Identify which cell holds the provided text, then report its [x, y] central coordinate. 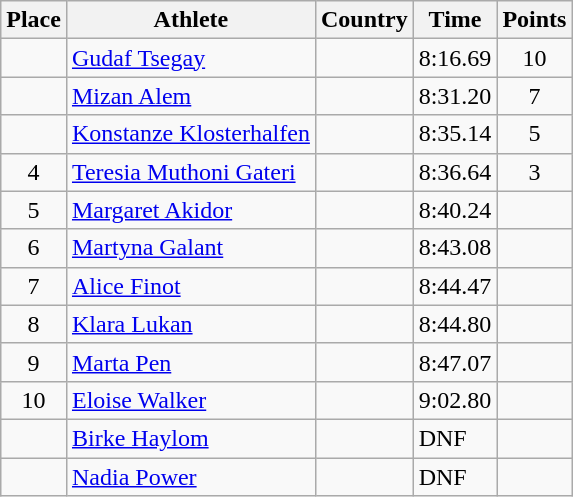
Country [364, 20]
8:36.64 [455, 172]
Konstanze Klosterhalfen [190, 134]
8:44.80 [455, 324]
Points [534, 20]
4 [34, 172]
9 [34, 362]
8:40.24 [455, 210]
8:31.20 [455, 96]
Place [34, 20]
8 [34, 324]
Eloise Walker [190, 400]
Martyna Galant [190, 248]
Athlete [190, 20]
Gudaf Tsegay [190, 58]
Alice Finot [190, 286]
Time [455, 20]
8:35.14 [455, 134]
6 [34, 248]
8:44.47 [455, 286]
3 [534, 172]
8:47.07 [455, 362]
Mizan Alem [190, 96]
Teresia Muthoni Gateri [190, 172]
Marta Pen [190, 362]
Margaret Akidor [190, 210]
8:16.69 [455, 58]
9:02.80 [455, 400]
Nadia Power [190, 477]
Birke Haylom [190, 438]
Klara Lukan [190, 324]
8:43.08 [455, 248]
